Identify which cell holds the provided text, then report its (x, y) central coordinate. 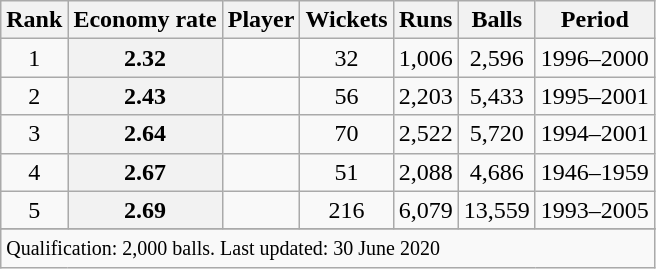
Period (594, 20)
5,720 (496, 134)
6,079 (426, 210)
2.43 (145, 96)
Qualification: 2,000 balls. Last updated: 30 June 2020 (328, 248)
2.69 (145, 210)
4,686 (496, 172)
32 (346, 58)
5 (34, 210)
2,203 (426, 96)
Balls (496, 20)
2.64 (145, 134)
1,006 (426, 58)
2.67 (145, 172)
Economy rate (145, 20)
1994–2001 (594, 134)
1 (34, 58)
1995–2001 (594, 96)
70 (346, 134)
2 (34, 96)
13,559 (496, 210)
2.32 (145, 58)
3 (34, 134)
56 (346, 96)
Rank (34, 20)
2,522 (426, 134)
2,596 (496, 58)
1996–2000 (594, 58)
1946–1959 (594, 172)
Runs (426, 20)
Player (261, 20)
1993–2005 (594, 210)
51 (346, 172)
4 (34, 172)
5,433 (496, 96)
2,088 (426, 172)
216 (346, 210)
Wickets (346, 20)
